Search for the cell housing the specified text and yield its (X, Y) center coordinate. 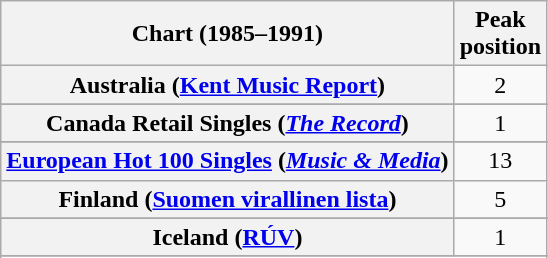
Iceland (RÚV) (228, 237)
2 (500, 85)
Finland (Suomen virallinen lista) (228, 199)
European Hot 100 Singles (Music & Media) (228, 161)
Chart (1985–1991) (228, 34)
Peakposition (500, 34)
5 (500, 199)
Canada Retail Singles (The Record) (228, 123)
Australia (Kent Music Report) (228, 85)
13 (500, 161)
